Provide the (X, Y) coordinate of the cell's center where the given text is located.  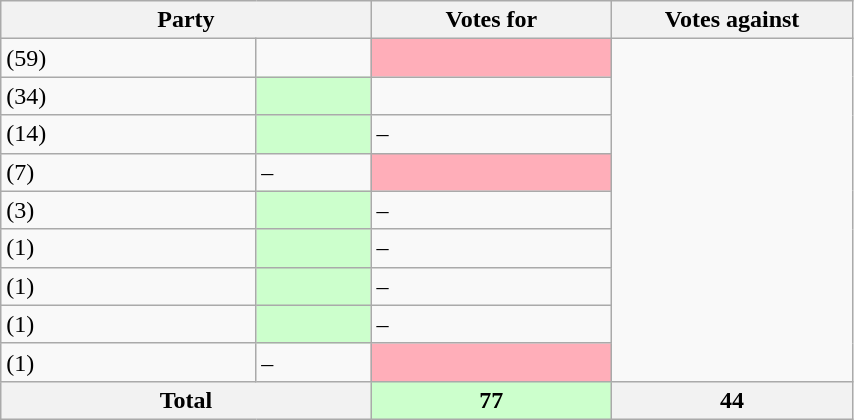
(7) (128, 172)
Votes against (732, 20)
77 (492, 400)
Votes for (492, 20)
Party (186, 20)
44 (732, 400)
Total (186, 400)
(34) (128, 96)
(3) (128, 210)
(14) (128, 134)
(59) (128, 58)
